Provide the [x, y] coordinate of the cell's center where the given text is located.  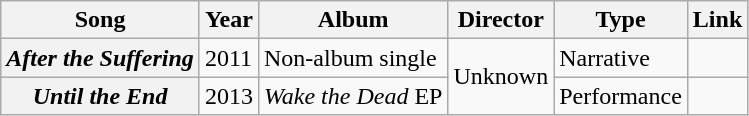
Unknown [501, 77]
Year [228, 20]
Type [621, 20]
Director [501, 20]
Album [352, 20]
2011 [228, 58]
Wake the Dead EP [352, 96]
Until the End [100, 96]
Performance [621, 96]
After the Suffering [100, 58]
Narrative [621, 58]
2013 [228, 96]
Link [717, 20]
Non-album single [352, 58]
Song [100, 20]
